Extract the [X, Y] coordinate from the center of the cell holding the provided text.  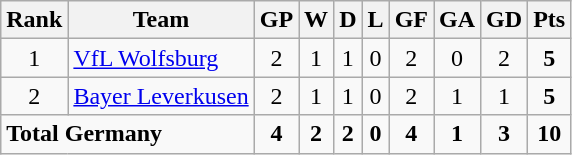
VfL Wolfsburg [161, 58]
GF [411, 20]
Rank [34, 20]
GD [504, 20]
D [348, 20]
L [376, 20]
3 [504, 134]
10 [550, 134]
Total Germany [128, 134]
W [316, 20]
Team [161, 20]
Bayer Leverkusen [161, 96]
Pts [550, 20]
GP [276, 20]
GA [458, 20]
